Output the [X, Y] coordinate of the center of the cell containing the given text.  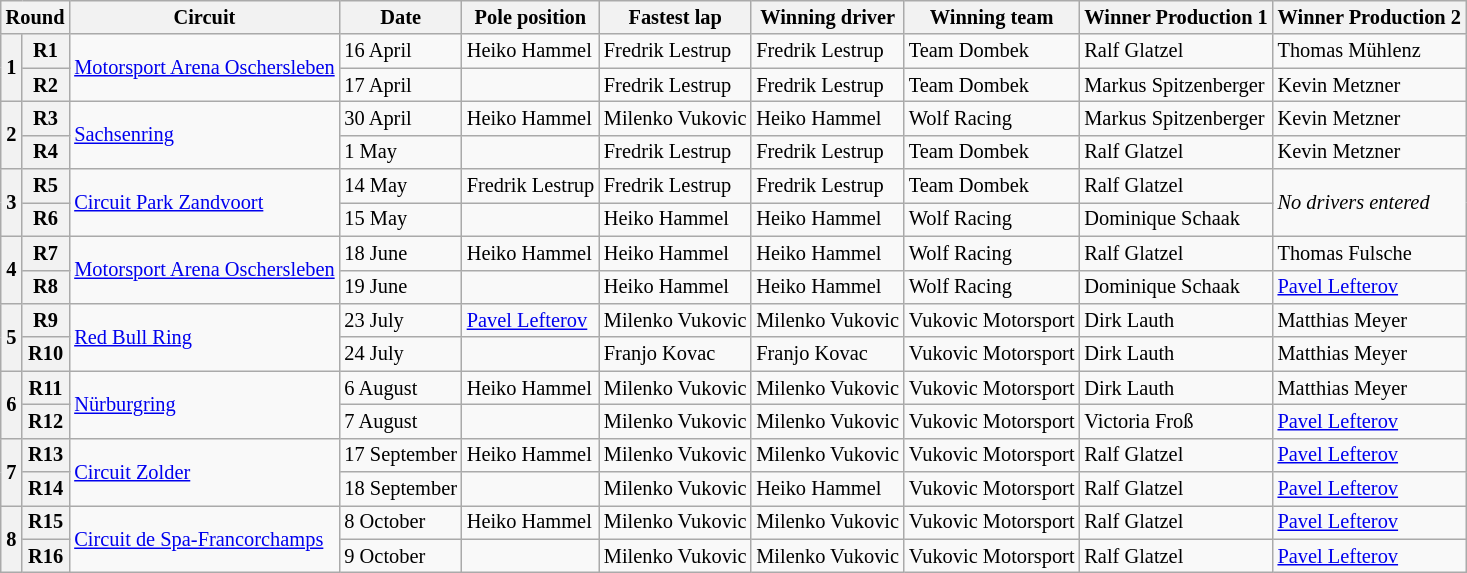
Victoria Froß [1176, 421]
Thomas Mühlenz [1370, 51]
Sachsenring [204, 134]
No drivers entered [1370, 202]
R14 [46, 489]
R6 [46, 219]
R10 [46, 354]
R1 [46, 51]
30 April [400, 118]
R2 [46, 85]
R16 [46, 556]
Circuit Zolder [204, 472]
Date [400, 17]
Round [36, 17]
Winning driver [827, 17]
23 July [400, 320]
Winner Production 2 [1370, 17]
R8 [46, 287]
Pole position [530, 17]
R9 [46, 320]
17 April [400, 85]
8 October [400, 522]
9 October [400, 556]
Circuit de Spa-Francorchamps [204, 538]
5 [12, 336]
19 June [400, 287]
17 September [400, 455]
R4 [46, 152]
24 July [400, 354]
18 September [400, 489]
14 May [400, 186]
R3 [46, 118]
Winning team [992, 17]
3 [12, 202]
7 August [400, 421]
Thomas Fulsche [1370, 253]
16 April [400, 51]
2 [12, 134]
Nürburgring [204, 404]
R7 [46, 253]
7 [12, 472]
15 May [400, 219]
R5 [46, 186]
Circuit [204, 17]
R12 [46, 421]
18 June [400, 253]
Circuit Park Zandvoort [204, 202]
8 [12, 538]
Fastest lap [675, 17]
1 [12, 68]
4 [12, 270]
Winner Production 1 [1176, 17]
6 [12, 404]
6 August [400, 388]
R11 [46, 388]
R13 [46, 455]
Red Bull Ring [204, 336]
R15 [46, 522]
1 May [400, 152]
